Identify which cell holds the provided text, then report its (X, Y) central coordinate. 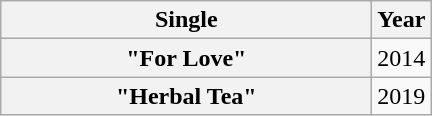
2014 (402, 58)
Single (186, 20)
Year (402, 20)
"For Love" (186, 58)
2019 (402, 96)
"Herbal Tea" (186, 96)
